Identify which cell holds the provided text, then report its (x, y) central coordinate. 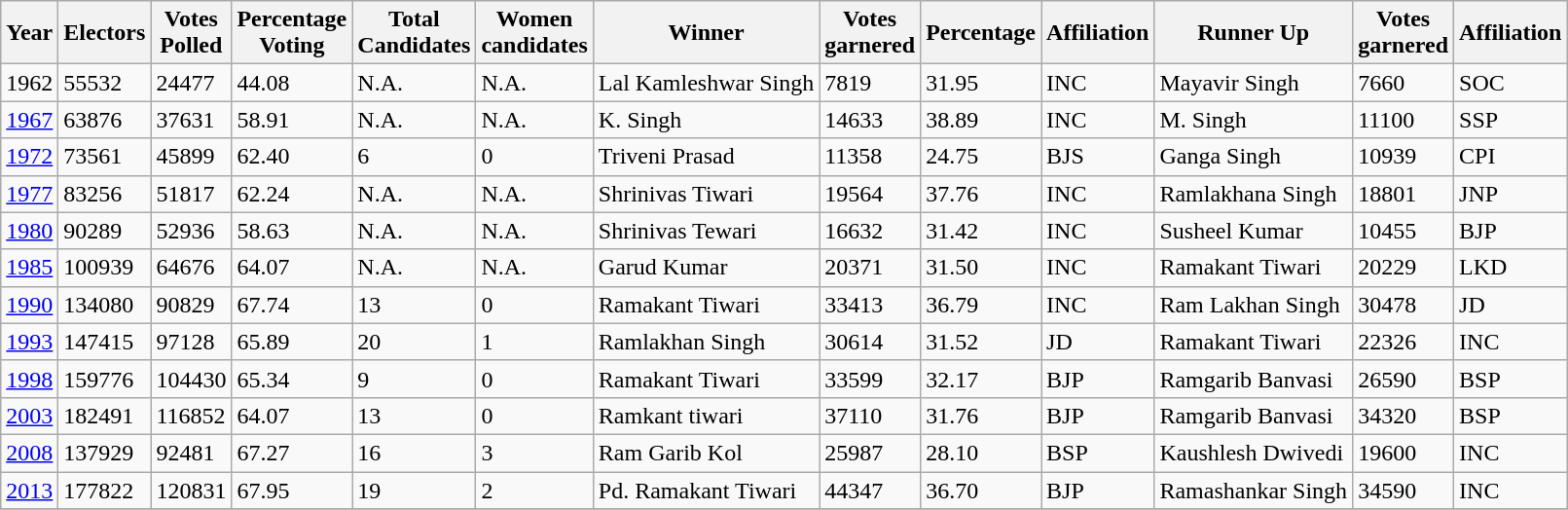
Susheel Kumar (1254, 231)
1967 (29, 120)
31.50 (981, 268)
11358 (870, 157)
19600 (1404, 453)
90289 (105, 231)
67.74 (292, 305)
Mayavir Singh (1254, 83)
TotalCandidates (415, 33)
25987 (870, 453)
20 (415, 342)
90829 (191, 305)
M. Singh (1254, 120)
31.95 (981, 83)
Ram Garib Kol (706, 453)
34590 (1404, 490)
1998 (29, 379)
Runner Up (1254, 33)
1977 (29, 194)
BJS (1098, 157)
30614 (870, 342)
33413 (870, 305)
6 (415, 157)
VotesPolled (191, 33)
Womencandidates (534, 33)
2013 (29, 490)
1972 (29, 157)
14633 (870, 120)
Percentage (981, 33)
137929 (105, 453)
38.89 (981, 120)
36.79 (981, 305)
31.76 (981, 416)
SSP (1511, 120)
58.63 (292, 231)
36.70 (981, 490)
24.75 (981, 157)
JNP (1511, 194)
52936 (191, 231)
7660 (1404, 83)
64676 (191, 268)
182491 (105, 416)
45899 (191, 157)
10455 (1404, 231)
Kaushlesh Dwivedi (1254, 453)
159776 (105, 379)
Ramkant tiwari (706, 416)
100939 (105, 268)
67.27 (292, 453)
63876 (105, 120)
55532 (105, 83)
34320 (1404, 416)
3 (534, 453)
LKD (1511, 268)
PercentageVoting (292, 33)
11100 (1404, 120)
120831 (191, 490)
16632 (870, 231)
62.40 (292, 157)
67.95 (292, 490)
16 (415, 453)
58.91 (292, 120)
177822 (105, 490)
2003 (29, 416)
1980 (29, 231)
92481 (191, 453)
44.08 (292, 83)
83256 (105, 194)
Garud Kumar (706, 268)
1962 (29, 83)
104430 (191, 379)
Lal Kamleshwar Singh (706, 83)
Ramlakhan Singh (706, 342)
1985 (29, 268)
CPI (1511, 157)
1 (534, 342)
22326 (1404, 342)
44347 (870, 490)
SOC (1511, 83)
65.34 (292, 379)
K. Singh (706, 120)
33599 (870, 379)
1993 (29, 342)
2 (534, 490)
2008 (29, 453)
Triveni Prasad (706, 157)
Shrinivas Tewari (706, 231)
62.24 (292, 194)
51817 (191, 194)
28.10 (981, 453)
18801 (1404, 194)
Ram Lakhan Singh (1254, 305)
97128 (191, 342)
37110 (870, 416)
Ganga Singh (1254, 157)
26590 (1404, 379)
19564 (870, 194)
Pd. Ramakant Tiwari (706, 490)
Year (29, 33)
Shrinivas Tiwari (706, 194)
65.89 (292, 342)
37631 (191, 120)
19 (415, 490)
Winner (706, 33)
9 (415, 379)
20229 (1404, 268)
Ramashankar Singh (1254, 490)
Ramlakhana Singh (1254, 194)
73561 (105, 157)
10939 (1404, 157)
Electors (105, 33)
134080 (105, 305)
20371 (870, 268)
32.17 (981, 379)
31.52 (981, 342)
24477 (191, 83)
147415 (105, 342)
37.76 (981, 194)
1990 (29, 305)
31.42 (981, 231)
116852 (191, 416)
30478 (1404, 305)
7819 (870, 83)
